Identify which cell holds the provided text, then report its (X, Y) central coordinate. 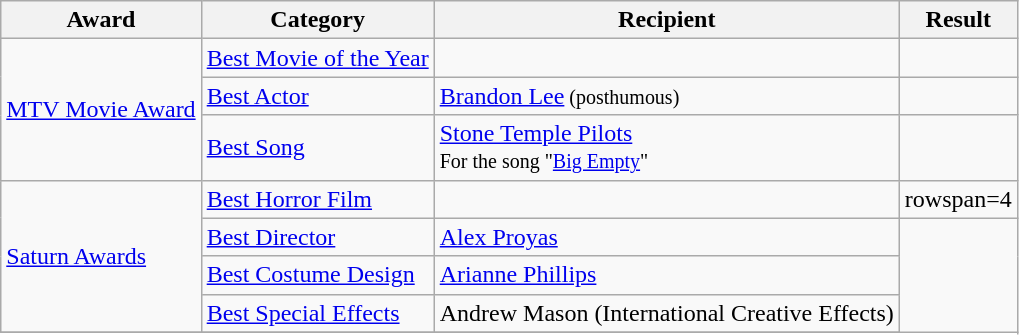
Brandon Lee (posthumous) (666, 96)
Arianne Phillips (666, 275)
Saturn Awards (101, 256)
Best Director (318, 237)
Best Actor (318, 96)
Stone Temple PilotsFor the song "Big Empty" (666, 148)
Best Song (318, 148)
MTV Movie Award (101, 110)
Best Movie of the Year (318, 58)
rowspan=4 (958, 199)
Recipient (666, 20)
Best Horror Film (318, 199)
Andrew Mason (International Creative Effects) (666, 313)
Alex Proyas (666, 237)
Best Special Effects (318, 313)
Result (958, 20)
Best Costume Design (318, 275)
Category (318, 20)
Award (101, 20)
